Find where the given text appears and provide that cell's center as (x, y) coordinate. 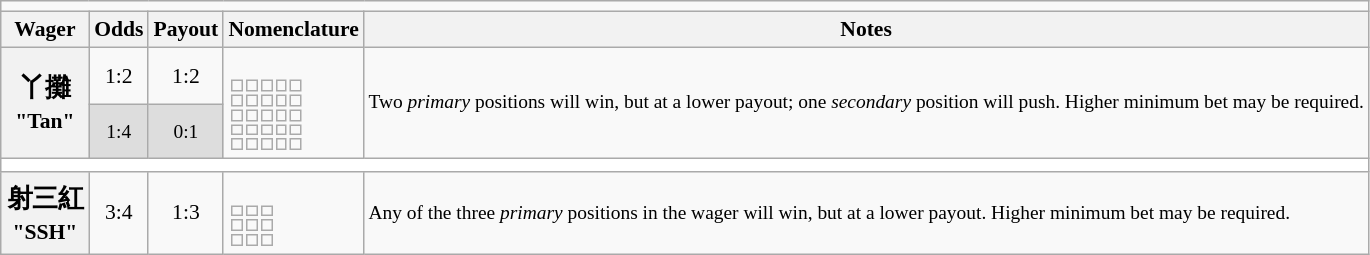
丫攤"Tan" (45, 103)
Notes (866, 29)
射三紅"SSH" (45, 213)
Any of the three primary positions in the wager will win, but at a lower payout. Higher minimum bet may be required. (866, 213)
Two primary positions will win, but at a lower payout; one secondary position will push. Higher minimum bet may be required. (866, 103)
Wager (45, 29)
0:1 (186, 132)
1:3 (186, 213)
Payout (186, 29)
3:4 (118, 213)
1:4 (118, 132)
Nomenclature (293, 29)
Odds (118, 29)
